Search for the cell housing the specified text and yield its (x, y) center coordinate. 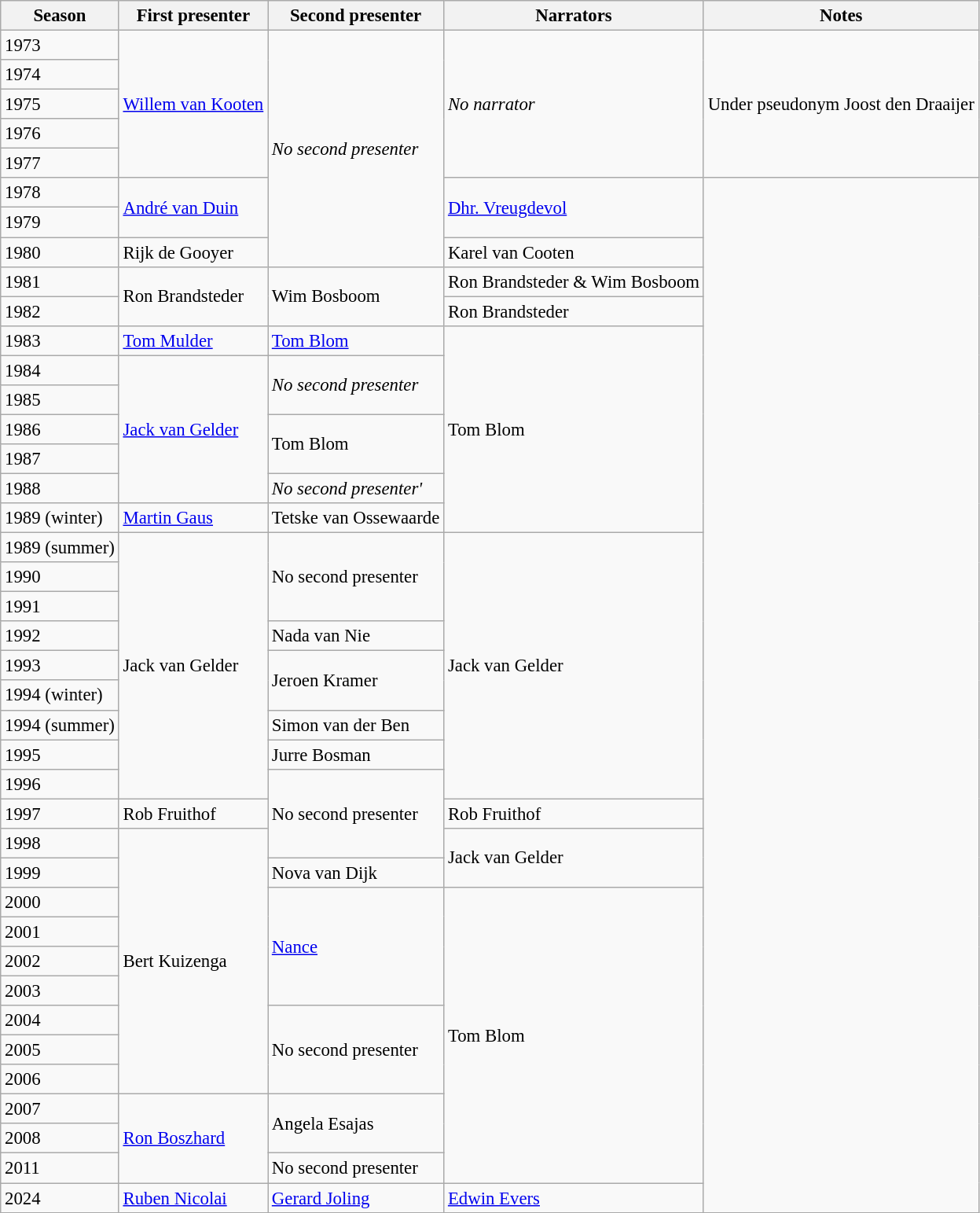
1997 (60, 814)
First presenter (193, 16)
2006 (60, 1079)
Martin Gaus (193, 518)
1993 (60, 666)
1973 (60, 46)
Edwin Evers (574, 1198)
Ruben Nicolai (193, 1198)
1992 (60, 636)
1987 (60, 459)
André van Duin (193, 208)
Dhr. Vreugdevol (574, 208)
Simon van der Ben (356, 725)
Ron Boszhard (193, 1138)
1981 (60, 281)
No narrator (574, 105)
Under pseudonym Joost den Draaijer (841, 105)
Tom Mulder (193, 340)
1995 (60, 755)
Gerard Joling (356, 1198)
Second presenter (356, 16)
1974 (60, 75)
2003 (60, 991)
Rijk de Gooyer (193, 252)
2011 (60, 1168)
No second presenter' (356, 488)
1989 (summer) (60, 548)
Nova van Dijk (356, 873)
1982 (60, 311)
Willem van Kooten (193, 105)
2005 (60, 1050)
2004 (60, 1020)
2000 (60, 902)
1990 (60, 577)
1999 (60, 873)
Nance (356, 947)
1979 (60, 222)
Wim Bosboom (356, 296)
Season (60, 16)
Notes (841, 16)
1978 (60, 193)
1998 (60, 844)
2008 (60, 1139)
1994 (summer) (60, 725)
1994 (winter) (60, 696)
1986 (60, 429)
1980 (60, 252)
1991 (60, 607)
1988 (60, 488)
Karel van Cooten (574, 252)
Nada van Nie (356, 636)
1977 (60, 164)
2001 (60, 932)
Tetske van Ossewaarde (356, 518)
Narrators (574, 16)
1996 (60, 784)
1983 (60, 340)
1975 (60, 105)
Ron Brandsteder & Wim Bosboom (574, 281)
1985 (60, 400)
Jurre Bosman (356, 755)
Bert Kuizenga (193, 961)
2024 (60, 1198)
Angela Esajas (356, 1124)
1984 (60, 370)
2002 (60, 961)
1976 (60, 134)
2007 (60, 1109)
Jeroen Kramer (356, 681)
1989 (winter) (60, 518)
